Output the [x, y] coordinate of the center of the cell containing the given text.  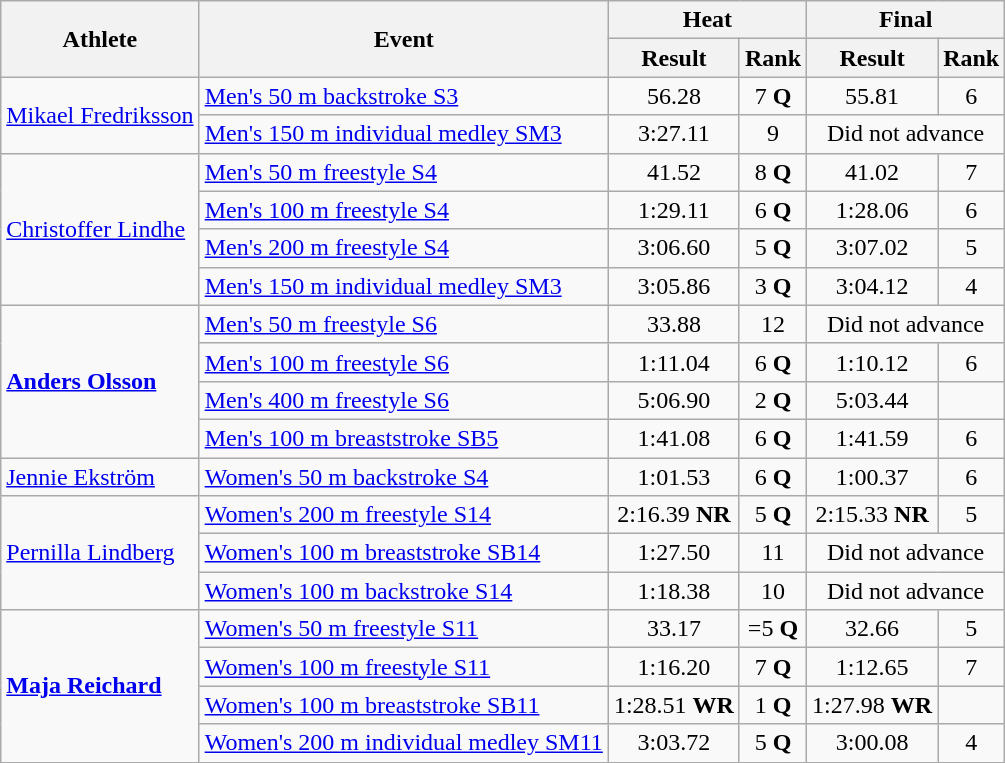
1:29.11 [674, 210]
1:12.65 [872, 667]
8 Q [772, 172]
Maja Reichard [100, 686]
Men's 200 m freestyle S4 [404, 248]
3:06.60 [674, 248]
Women's 100 m breaststroke SB11 [404, 705]
Men's 50 m freestyle S6 [404, 324]
1:10.12 [872, 362]
Men's 100 m freestyle S6 [404, 362]
2:15.33 NR [872, 515]
Women's 50 m backstroke S4 [404, 477]
1:28.51 WR [674, 705]
3:27.11 [674, 134]
Jennie Ekström [100, 477]
Men's 400 m freestyle S6 [404, 400]
1:27.98 WR [872, 705]
3:07.02 [872, 248]
1:28.06 [872, 210]
3:00.08 [872, 743]
5:03.44 [872, 400]
2 Q [772, 400]
3:05.86 [674, 286]
Heat [707, 20]
Pernilla Lindberg [100, 553]
3:04.12 [872, 286]
3:03.72 [674, 743]
Women's 100 m breaststroke SB14 [404, 553]
Women's 100 m backstroke S14 [404, 591]
1:18.38 [674, 591]
32.66 [872, 629]
1:27.50 [674, 553]
12 [772, 324]
41.52 [674, 172]
Mikael Fredriksson [100, 115]
Women's 200 m freestyle S14 [404, 515]
55.81 [872, 96]
1:16.20 [674, 667]
33.88 [674, 324]
2:16.39 NR [674, 515]
1 Q [772, 705]
33.17 [674, 629]
1:01.53 [674, 477]
Men's 100 m freestyle S4 [404, 210]
Men's 50 m freestyle S4 [404, 172]
10 [772, 591]
Athlete [100, 39]
1:00.37 [872, 477]
Final [906, 20]
=5 Q [772, 629]
3 Q [772, 286]
Women's 50 m freestyle S11 [404, 629]
Women's 100 m freestyle S11 [404, 667]
41.02 [872, 172]
Christoffer Lindhe [100, 229]
Men's 100 m breaststroke SB5 [404, 438]
9 [772, 134]
56.28 [674, 96]
Event [404, 39]
Women's 200 m individual medley SM11 [404, 743]
1:11.04 [674, 362]
1:41.08 [674, 438]
Anders Olsson [100, 381]
5:06.90 [674, 400]
1:41.59 [872, 438]
Men's 50 m backstroke S3 [404, 96]
11 [772, 553]
